Pinpoint the cell where the given text exists, returning its (x, y) midpoint coordinate. 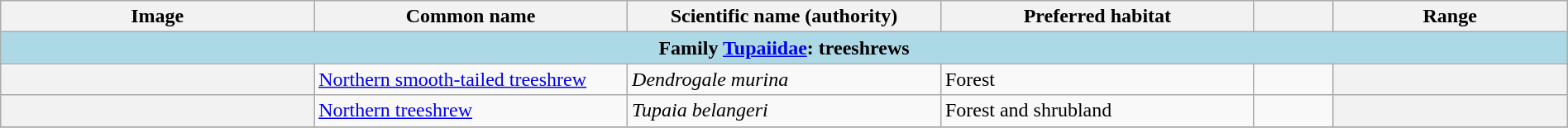
Northern treeshrew (471, 111)
Tupaia belangeri (784, 111)
Scientific name (authority) (784, 17)
Northern smooth-tailed treeshrew (471, 79)
Family Tupaiidae: treeshrews (784, 48)
Common name (471, 17)
Preferred habitat (1097, 17)
Dendrogale murina (784, 79)
Forest (1097, 79)
Image (157, 17)
Forest and shrubland (1097, 111)
Range (1450, 17)
